Return the (X, Y) coordinate for the center point of the cell that contains the specified text.  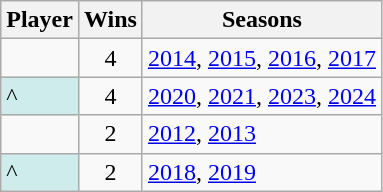
2018, 2019 (262, 172)
2020, 2021, 2023, 2024 (262, 96)
Player (40, 20)
2012, 2013 (262, 134)
2014, 2015, 2016, 2017 (262, 58)
Seasons (262, 20)
Wins (110, 20)
